Capture the cell that displays the provided text and extract its [x, y] central coordinate. 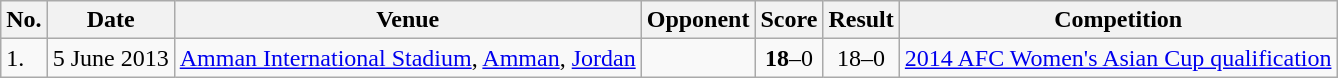
1. [24, 58]
Venue [408, 20]
No. [24, 20]
Opponent [698, 20]
Amman International Stadium, Amman, Jordan [408, 58]
Date [110, 20]
Score [789, 20]
Competition [1118, 20]
Result [861, 20]
5 June 2013 [110, 58]
2014 AFC Women's Asian Cup qualification [1118, 58]
